Return [x, y] of the center of cell containing provided text 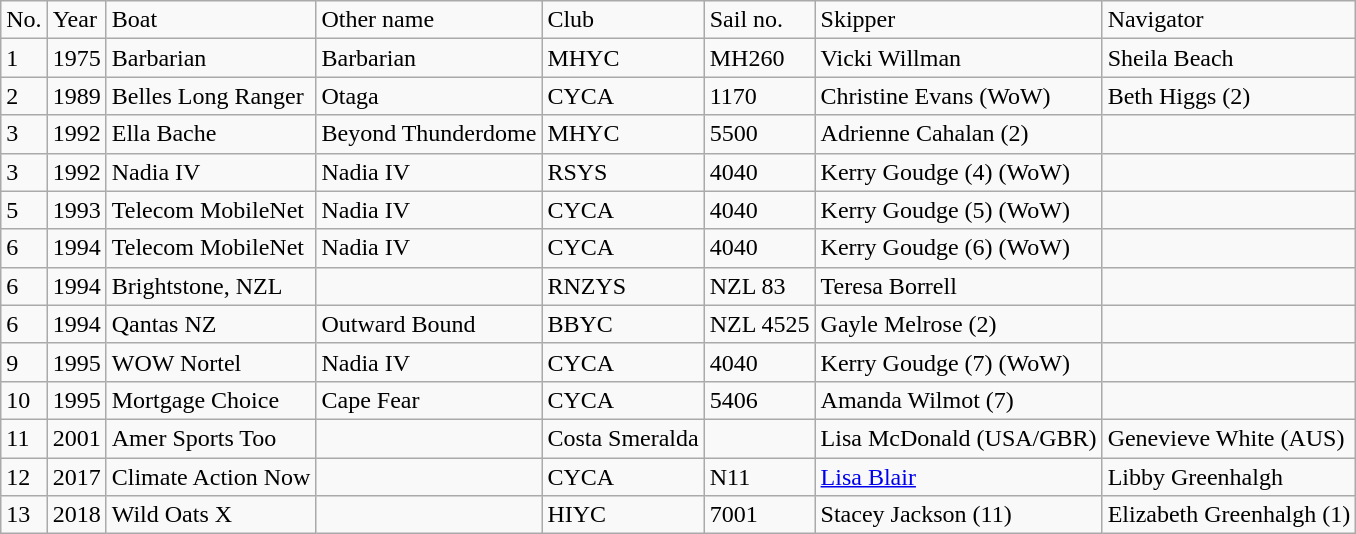
Year [76, 20]
12 [24, 477]
7001 [760, 515]
NZL 4525 [760, 324]
1993 [76, 210]
Brightstone, NZL [211, 286]
Ella Bache [211, 134]
MH260 [760, 58]
BBYC [623, 324]
Cape Fear [429, 400]
Costa Smeralda [623, 438]
RSYS [623, 172]
N11 [760, 477]
Skipper [958, 20]
1975 [76, 58]
Amer Sports Too [211, 438]
Boat [211, 20]
Outward Bound [429, 324]
WOW Nortel [211, 362]
Beth Higgs (2) [1229, 96]
Wild Oats X [211, 515]
Amanda Wilmot (7) [958, 400]
2 [24, 96]
Sail no. [760, 20]
Lisa Blair [958, 477]
Lisa McDonald (USA/GBR) [958, 438]
Beyond Thunderdome [429, 134]
1989 [76, 96]
No. [24, 20]
Navigator [1229, 20]
Libby Greenhalgh [1229, 477]
9 [24, 362]
Kerry Goudge (5) (WoW) [958, 210]
Vicki Willman [958, 58]
2017 [76, 477]
Kerry Goudge (4) (WoW) [958, 172]
Christine Evans (WoW) [958, 96]
2018 [76, 515]
HIYC [623, 515]
Genevieve White (AUS) [1229, 438]
1170 [760, 96]
RNZYS [623, 286]
Kerry Goudge (7) (WoW) [958, 362]
10 [24, 400]
Adrienne Cahalan (2) [958, 134]
11 [24, 438]
Other name [429, 20]
Club [623, 20]
Teresa Borrell [958, 286]
Elizabeth Greenhalgh (1) [1229, 515]
5500 [760, 134]
Qantas NZ [211, 324]
1 [24, 58]
NZL 83 [760, 286]
2001 [76, 438]
Otaga [429, 96]
Sheila Beach [1229, 58]
Mortgage Choice [211, 400]
Climate Action Now [211, 477]
5 [24, 210]
5406 [760, 400]
Belles Long Ranger [211, 96]
Stacey Jackson (11) [958, 515]
Kerry Goudge (6) (WoW) [958, 248]
13 [24, 515]
Gayle Melrose (2) [958, 324]
